Output the (X, Y) coordinate of the center of the cell containing the given text.  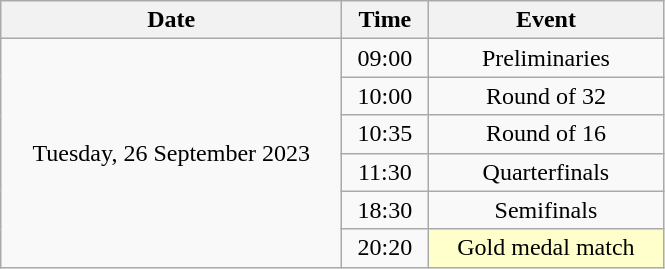
18:30 (385, 210)
20:20 (385, 248)
Tuesday, 26 September 2023 (172, 153)
Round of 16 (546, 134)
Preliminaries (546, 58)
Date (172, 20)
11:30 (385, 172)
Event (546, 20)
Round of 32 (546, 96)
Semifinals (546, 210)
Gold medal match (546, 248)
09:00 (385, 58)
Time (385, 20)
10:35 (385, 134)
Quarterfinals (546, 172)
10:00 (385, 96)
